Output the [x, y] coordinate of the center of the cell containing the given text.  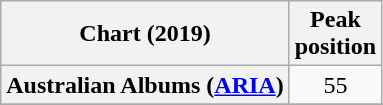
Australian Albums (ARIA) [145, 85]
Chart (2019) [145, 34]
55 [335, 85]
Peakposition [335, 34]
